For the text-containing cell, return its midpoint in (x, y) coordinate format. 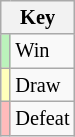
Draw (42, 85)
Win (42, 51)
Defeat (42, 118)
Key (38, 17)
